Provide the [X, Y] coordinate of the cell's center where the given text is located.  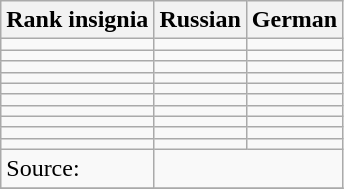
Rank insignia [78, 20]
German [294, 20]
Source: [78, 168]
Russian [200, 20]
